Search for the cell housing the specified text and yield its [X, Y] center coordinate. 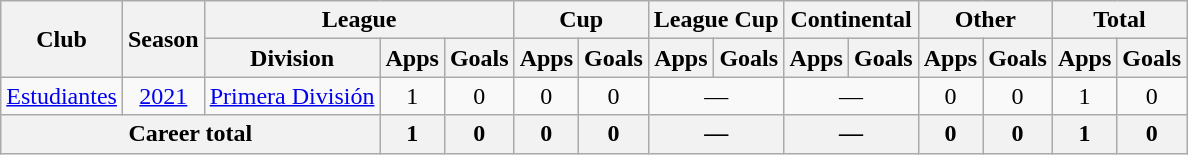
Division [292, 58]
Other [985, 20]
Continental [851, 20]
Total [1119, 20]
2021 [163, 96]
Season [163, 39]
Primera División [292, 96]
Estudiantes [62, 96]
Cup [581, 20]
League [359, 20]
Club [62, 39]
Career total [190, 134]
League Cup [716, 20]
